Return [x, y] of the center of cell containing provided text 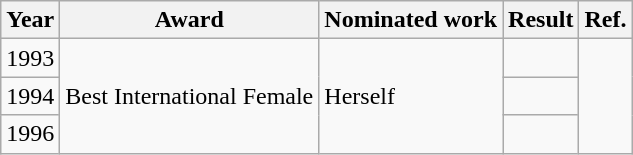
1996 [30, 134]
Award [190, 20]
Result [541, 20]
1994 [30, 96]
Year [30, 20]
Ref. [606, 20]
Nominated work [411, 20]
Best International Female [190, 96]
1993 [30, 58]
Herself [411, 96]
